Identify which cell holds the provided text, then report its (X, Y) central coordinate. 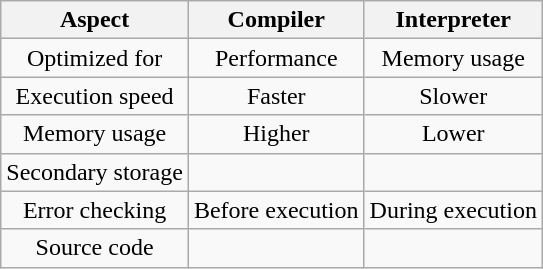
Lower (453, 134)
Faster (276, 96)
Compiler (276, 20)
Aspect (95, 20)
Optimized for (95, 58)
Interpreter (453, 20)
Slower (453, 96)
Execution speed (95, 96)
During execution (453, 210)
Before execution (276, 210)
Performance (276, 58)
Higher (276, 134)
Source code (95, 248)
Secondary storage (95, 172)
Error checking (95, 210)
